Output the [x, y] coordinate of the center of the cell containing the given text.  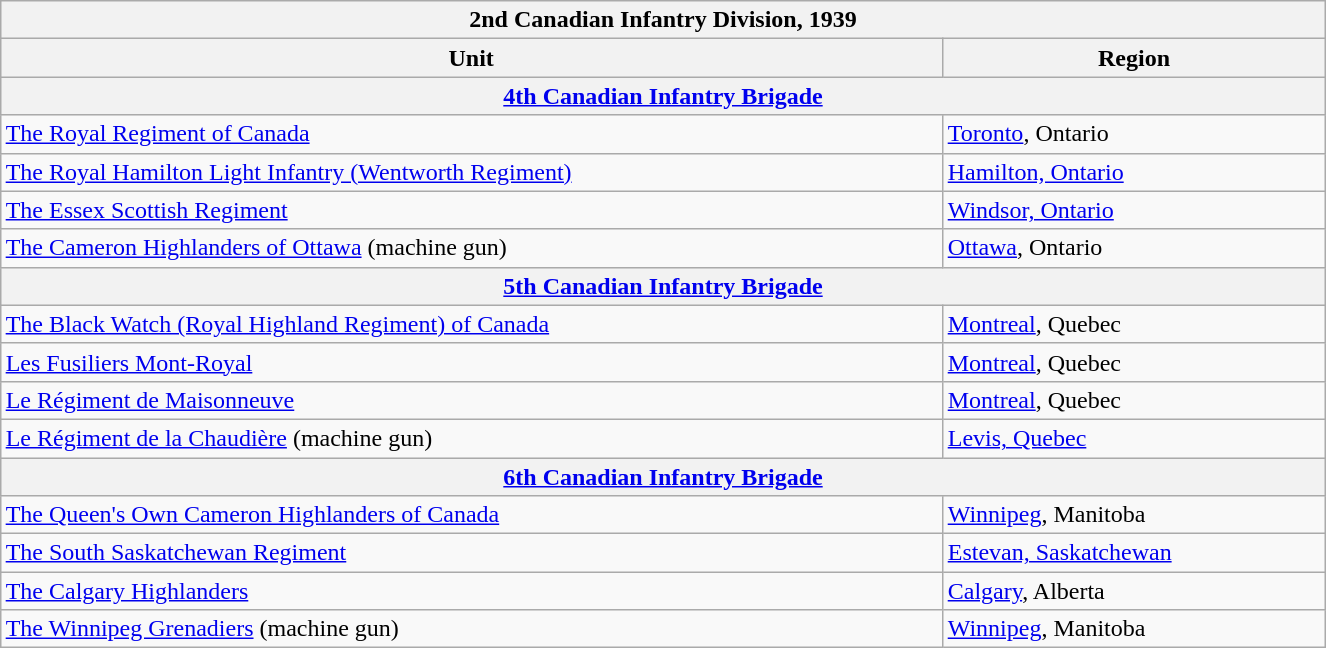
The Cameron Highlanders of Ottawa (machine gun) [471, 248]
Le Régiment de Maisonneuve [471, 400]
The South Saskatchewan Regiment [471, 553]
Hamilton, Ontario [1134, 172]
4th Canadian Infantry Brigade [663, 96]
Toronto, Ontario [1134, 134]
Estevan, Saskatchewan [1134, 553]
Unit [471, 58]
6th Canadian Infantry Brigade [663, 477]
The Calgary Highlanders [471, 591]
The Winnipeg Grenadiers (machine gun) [471, 629]
The Queen's Own Cameron Highlanders of Canada [471, 515]
Les Fusiliers Mont-Royal [471, 362]
The Essex Scottish Regiment [471, 210]
The Royal Regiment of Canada [471, 134]
Calgary, Alberta [1134, 591]
2nd Canadian Infantry Division, 1939 [663, 20]
Ottawa, Ontario [1134, 248]
Levis, Quebec [1134, 438]
5th Canadian Infantry Brigade [663, 286]
The Black Watch (Royal Highland Regiment) of Canada [471, 324]
Le Régiment de la Chaudière (machine gun) [471, 438]
Region [1134, 58]
The Royal Hamilton Light Infantry (Wentworth Regiment) [471, 172]
Windsor, Ontario [1134, 210]
